Output the [X, Y] coordinate of the center of the cell containing the given text.  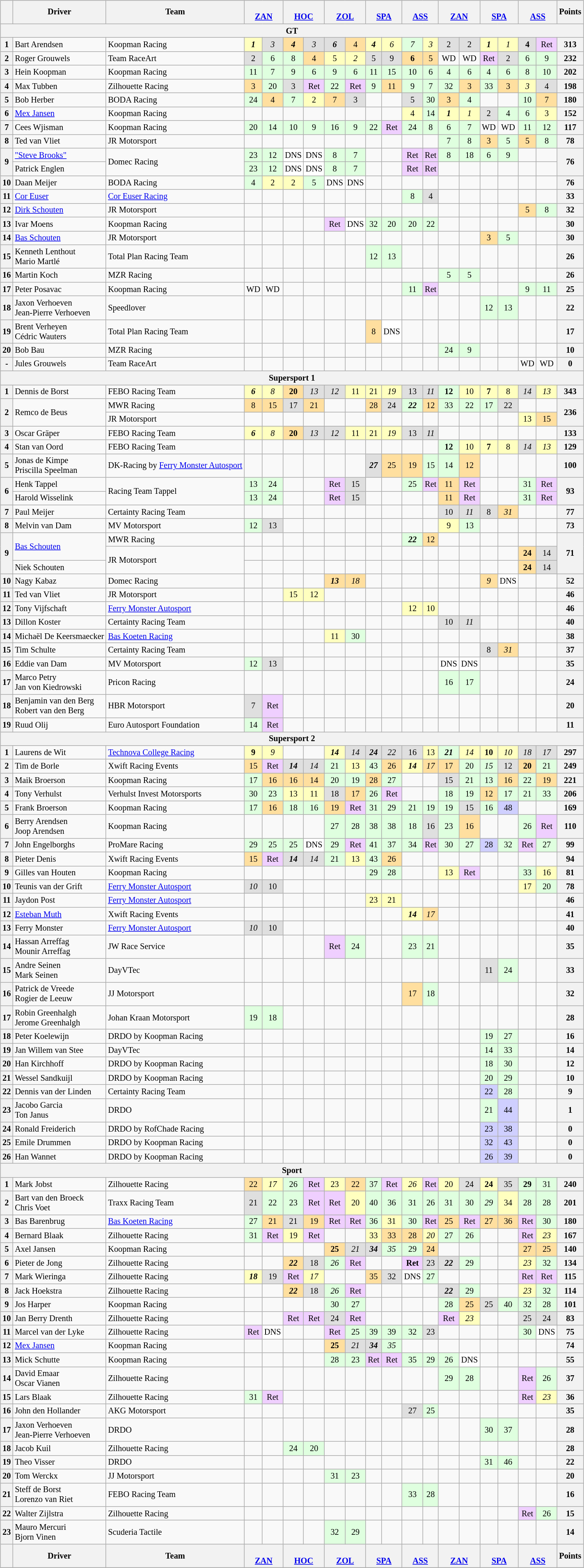
134 [570, 1263]
Esteban Muth [59, 914]
Jacobo Garcia Ton Janus [59, 1110]
Cees Wjisman [59, 128]
81 [570, 873]
Tony Vijfschaft [59, 609]
Gilles van Houten [59, 873]
ProMare Racing [175, 845]
Martin Koch [59, 275]
115 [570, 1277]
Han Kirchhoff [59, 1064]
71 [570, 554]
Bart van den Broeck Chris Voet [59, 1203]
201 [570, 1203]
152 [570, 114]
Hein Koopman [59, 72]
Tim Schulte [59, 650]
Johan Kraan Motorsport [175, 1018]
Michaël De Keersmaecker [59, 636]
74 [570, 1346]
Melvin van Dam [59, 526]
Max Tubben [59, 86]
Cor Euser Racing [175, 196]
94 [570, 859]
Dirk Schouten [59, 210]
Sport [292, 1171]
110 [570, 826]
Peter Koelewijn [59, 1036]
249 [570, 766]
Tim de Borle [59, 766]
93 [570, 491]
Bas Barenbrug [59, 1222]
Nagy Kabaz [59, 581]
Axel Jansen [59, 1249]
Pieter Denis [59, 859]
Emile Drummen [59, 1143]
Jacob Kuil [59, 1449]
Jules Grouwels [59, 364]
Eddie van Dam [59, 664]
Lars Blaak [59, 1397]
Ronald Freiderich [59, 1129]
Mark Jobst [59, 1185]
Jan Berry Drenth [59, 1318]
Mick Schutte [59, 1360]
Tony Verhulst [59, 794]
44 [508, 1110]
Patrick Englen [59, 169]
David Emaar Oscar Vianen [59, 1379]
Paul Meijer [59, 512]
48 [508, 808]
202 [570, 72]
169 [570, 808]
"Steve Brooks" [59, 155]
55 [570, 1360]
Bernard Blaak [59, 1235]
Bart Arendsen [59, 45]
117 [570, 128]
Scuderia Tactile [175, 1532]
73 [570, 526]
Remco de Beus [59, 413]
167 [570, 1235]
- [7, 364]
Supersport 2 [292, 739]
Pricon Racing [175, 682]
Dillon Koster [59, 623]
Dennis van der Linden [59, 1092]
Marcel van der Lyke [59, 1332]
Hassan Arreffag Mounir Arreffag [59, 947]
140 [570, 1249]
DRDO by RofChade Racing [175, 1129]
Supersport 1 [292, 378]
Speedlover [175, 308]
John Engelborghs [59, 845]
Laurens de Wit [59, 753]
Jack Hoekstra [59, 1291]
Wessel Sandkuijl [59, 1078]
Berry Arendsen Joop Arendsen [59, 826]
Verhulst Invest Motorsports [175, 794]
129 [570, 447]
Bob Bau [59, 350]
Peter Posavac [59, 289]
Frank Broerson [59, 808]
Jaydon Post [59, 900]
Mark Wieringa [59, 1277]
Benjamin van den Berg Robert van den Berg [59, 706]
Mauro Mercuri Bjorn Vinen [59, 1532]
Jos Harper [59, 1305]
Euro Autosport Foundation [175, 725]
240 [570, 1185]
101 [570, 1305]
Jonas de Kimpe Priscilla Speelman [59, 466]
Ruud Olij [59, 725]
198 [570, 86]
Ferry Monster [59, 928]
Walter Zijlstra [59, 1513]
Henk Tappel [59, 484]
313 [570, 45]
236 [570, 413]
52 [570, 581]
Pieter de Jong [59, 1263]
100 [570, 466]
AKG Motorsport [175, 1411]
Racing Team Tappel [175, 491]
Cor Euser [59, 196]
Andre Seinen Mark Seinen [59, 970]
Bob Herber [59, 100]
206 [570, 794]
75 [570, 1332]
Kenneth Lenthout Mario Martlé [59, 257]
HBR Motorsport [175, 706]
232 [570, 59]
221 [570, 780]
Han Wannet [59, 1157]
Harold Wisselink [59, 498]
114 [570, 1291]
Technova College Racing [175, 753]
Tom Werckx [59, 1476]
Maik Broerson [59, 780]
Robin Greenhalgh Jerome Greenhalgh [59, 1018]
Dennis de Borst [59, 392]
GT [292, 31]
Patrick de Vreede Rogier de Leeuw [59, 994]
Steff de Borst Lorenzo van Riet [59, 1495]
John den Hollander [59, 1411]
99 [570, 845]
Daan Meijer [59, 183]
Marco Petry Jan von Kiedrowski [59, 682]
297 [570, 753]
DK-Racing by Ferry Monster Autosport [175, 466]
133 [570, 433]
Jan Willem van Stee [59, 1050]
Ivar Moens [59, 224]
Stan van Oord [59, 447]
Theo Visser [59, 1462]
Teunis van der Grift [59, 887]
Brent Verheyen Cédric Wauters [59, 331]
Niek Schouten [59, 567]
Traxx Racing Team [175, 1203]
Roger Grouwels [59, 59]
83 [570, 1318]
77 [570, 512]
JW Race Service [175, 947]
Oscar Gräper [59, 433]
343 [570, 392]
